From the cell containing the given text, extract its center point as [x, y] coordinate. 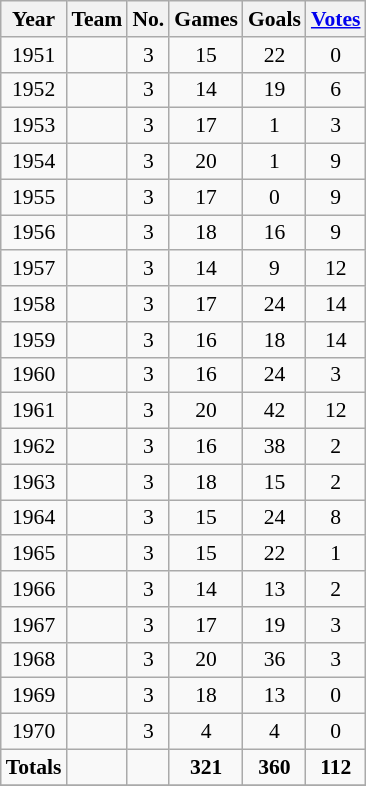
1963 [34, 482]
1957 [34, 269]
1962 [34, 447]
1961 [34, 411]
1958 [34, 304]
1964 [34, 518]
1959 [34, 340]
1968 [34, 660]
112 [336, 767]
1960 [34, 375]
Games [206, 19]
No. [148, 19]
Team [96, 19]
1967 [34, 625]
6 [336, 90]
42 [274, 411]
1970 [34, 732]
1966 [34, 589]
38 [274, 447]
36 [274, 660]
Goals [274, 19]
1954 [34, 162]
1953 [34, 126]
1951 [34, 55]
Year [34, 19]
1956 [34, 233]
1965 [34, 554]
1952 [34, 90]
1955 [34, 197]
8 [336, 518]
360 [274, 767]
Votes [336, 19]
321 [206, 767]
Totals [34, 767]
1969 [34, 696]
